Locate the cell with the specified text and output its [x, y] center coordinate. 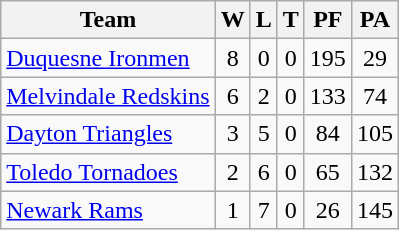
5 [264, 134]
26 [328, 210]
74 [374, 96]
84 [328, 134]
Newark Rams [108, 210]
7 [264, 210]
65 [328, 172]
Toledo Tornadoes [108, 172]
133 [328, 96]
3 [232, 134]
1 [232, 210]
PA [374, 20]
Melvindale Redskins [108, 96]
29 [374, 58]
132 [374, 172]
L [264, 20]
145 [374, 210]
195 [328, 58]
Dayton Triangles [108, 134]
W [232, 20]
PF [328, 20]
T [290, 20]
Team [108, 20]
105 [374, 134]
Duquesne Ironmen [108, 58]
8 [232, 58]
